Return the (x, y) coordinate for the center point of the cell that contains the specified text.  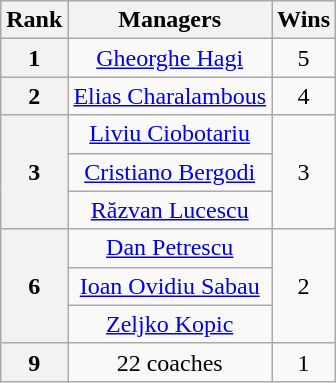
9 (34, 362)
Gheorghe Hagi (170, 58)
Zeljko Kopic (170, 324)
4 (304, 96)
Rank (34, 20)
Ioan Ovidiu Sabau (170, 286)
22 coaches (170, 362)
Managers (170, 20)
Wins (304, 20)
Răzvan Lucescu (170, 210)
5 (304, 58)
6 (34, 286)
Liviu Ciobotariu (170, 134)
Elias Charalambous (170, 96)
Cristiano Bergodi (170, 172)
Dan Petrescu (170, 248)
